Locate the cell with the specified text and output its [X, Y] center coordinate. 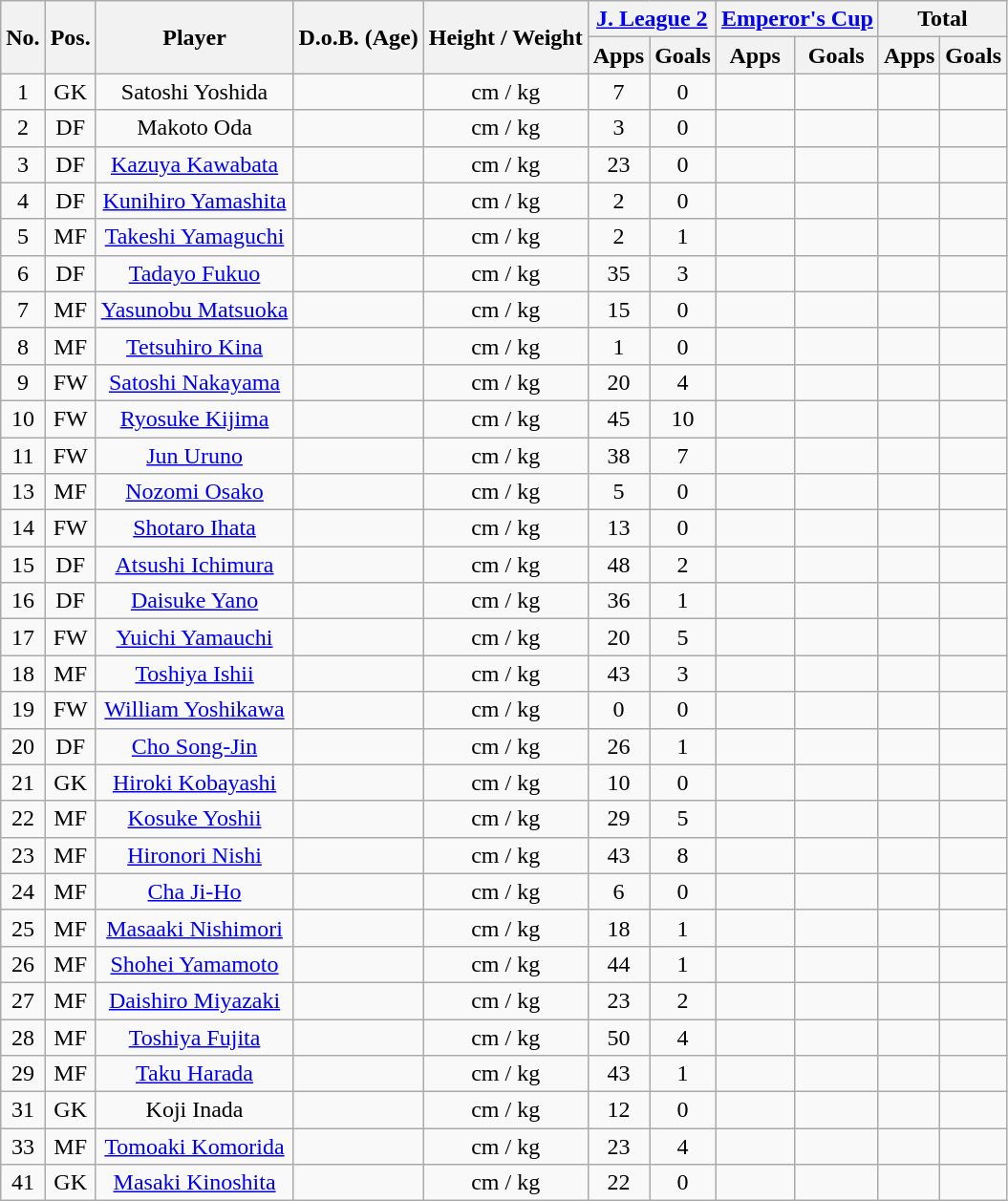
Atsushi Ichimura [195, 565]
28 [23, 1037]
William Yoshikawa [195, 710]
Yuichi Yamauchi [195, 637]
35 [618, 273]
Kosuke Yoshii [195, 819]
48 [618, 565]
38 [618, 456]
Koji Inada [195, 1110]
Emperor's Cup [797, 19]
16 [23, 601]
Satoshi Yoshida [195, 92]
19 [23, 710]
Total [942, 19]
Nozomi Osako [195, 492]
Height / Weight [505, 37]
33 [23, 1147]
D.o.B. (Age) [358, 37]
Toshiya Ishii [195, 674]
50 [618, 1037]
Hiroki Kobayashi [195, 783]
Player [195, 37]
Shohei Yamamoto [195, 964]
12 [618, 1110]
Shotaro Ihata [195, 528]
Makoto Oda [195, 128]
Satoshi Nakayama [195, 382]
Jun Uruno [195, 456]
Masaaki Nishimori [195, 928]
Masaki Kinoshita [195, 1183]
No. [23, 37]
Yasunobu Matsuoka [195, 310]
Kunihiro Yamashita [195, 201]
9 [23, 382]
31 [23, 1110]
Cho Song-Jin [195, 746]
Takeshi Yamaguchi [195, 237]
25 [23, 928]
Pos. [71, 37]
Taku Harada [195, 1074]
Daisuke Yano [195, 601]
Toshiya Fujita [195, 1037]
Cha Ji-Ho [195, 891]
Tomoaki Komorida [195, 1147]
Tetsuhiro Kina [195, 346]
Daishiro Miyazaki [195, 1000]
36 [618, 601]
27 [23, 1000]
44 [618, 964]
11 [23, 456]
Hironori Nishi [195, 855]
Tadayo Fukuo [195, 273]
14 [23, 528]
45 [618, 418]
Ryosuke Kijima [195, 418]
41 [23, 1183]
J. League 2 [652, 19]
17 [23, 637]
24 [23, 891]
21 [23, 783]
Kazuya Kawabata [195, 164]
